Provide the (X, Y) coordinate of the cell's center where the given text is located.  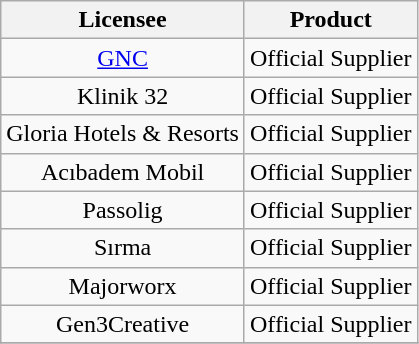
Product (330, 20)
Licensee (123, 20)
Passolig (123, 210)
Sırma (123, 248)
Gen3Creative (123, 324)
Majorworx (123, 286)
GNC (123, 58)
Acıbadem Mobil (123, 172)
Klinik 32 (123, 96)
Gloria Hotels & Resorts (123, 134)
